Provide the (x, y) coordinate of the cell's center where the given text is located.  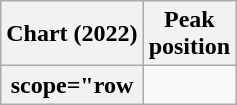
scope="row (72, 85)
Peakposition (189, 34)
Chart (2022) (72, 34)
